For the text-containing cell, return its midpoint in (X, Y) coordinate format. 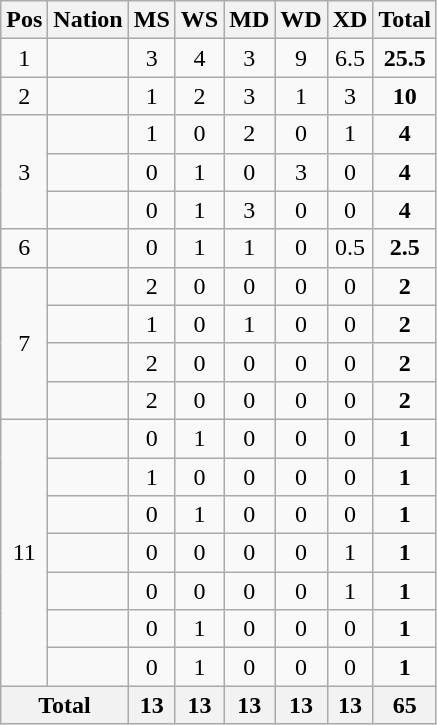
WD (301, 20)
10 (405, 96)
25.5 (405, 58)
2.5 (405, 248)
0.5 (350, 248)
11 (24, 552)
MS (152, 20)
WS (199, 20)
6 (24, 248)
Pos (24, 20)
9 (301, 58)
7 (24, 343)
MD (250, 20)
6.5 (350, 58)
XD (350, 20)
Nation (88, 20)
65 (405, 705)
